Locate the cell with the specified text and output its [x, y] center coordinate. 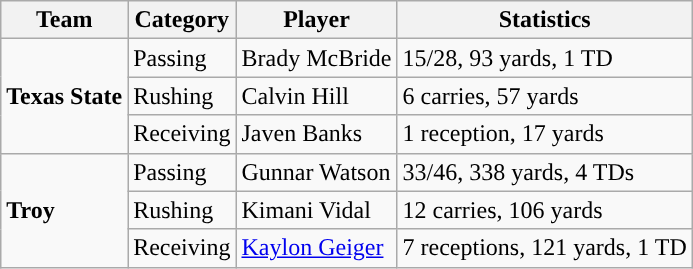
Kaylon Geiger [316, 248]
Troy [64, 210]
Gunnar Watson [316, 172]
Texas State [64, 96]
Category [182, 20]
1 reception, 17 yards [544, 134]
7 receptions, 121 yards, 1 TD [544, 248]
6 carries, 57 yards [544, 96]
Brady McBride [316, 58]
Statistics [544, 20]
Calvin Hill [316, 96]
33/46, 338 yards, 4 TDs [544, 172]
Javen Banks [316, 134]
Kimani Vidal [316, 210]
15/28, 93 yards, 1 TD [544, 58]
12 carries, 106 yards [544, 210]
Team [64, 20]
Player [316, 20]
